Output the (X, Y) coordinate of the center of the cell containing the given text.  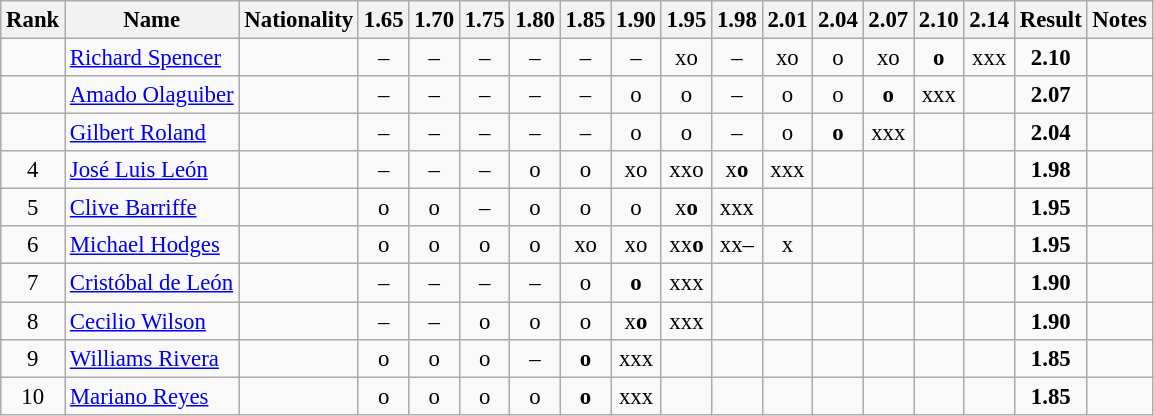
xx– (737, 245)
Cristóbal de León (152, 283)
x (787, 245)
1.65 (383, 20)
1.75 (484, 20)
10 (33, 396)
4 (33, 170)
Williams Rivera (152, 358)
Gilbert Roland (152, 133)
2.01 (787, 20)
Mariano Reyes (152, 396)
9 (33, 358)
Cecilio Wilson (152, 321)
2.14 (989, 20)
1.70 (434, 20)
8 (33, 321)
Rank (33, 20)
Result (1050, 20)
1.80 (535, 20)
5 (33, 208)
Name (152, 20)
Richard Spencer (152, 58)
6 (33, 245)
Amado Olaguiber (152, 95)
Clive Barriffe (152, 208)
7 (33, 283)
José Luis León (152, 170)
Notes (1120, 20)
Nationality (298, 20)
Michael Hodges (152, 245)
